Provide the (x, y) coordinate of the cell's center where the given text is located.  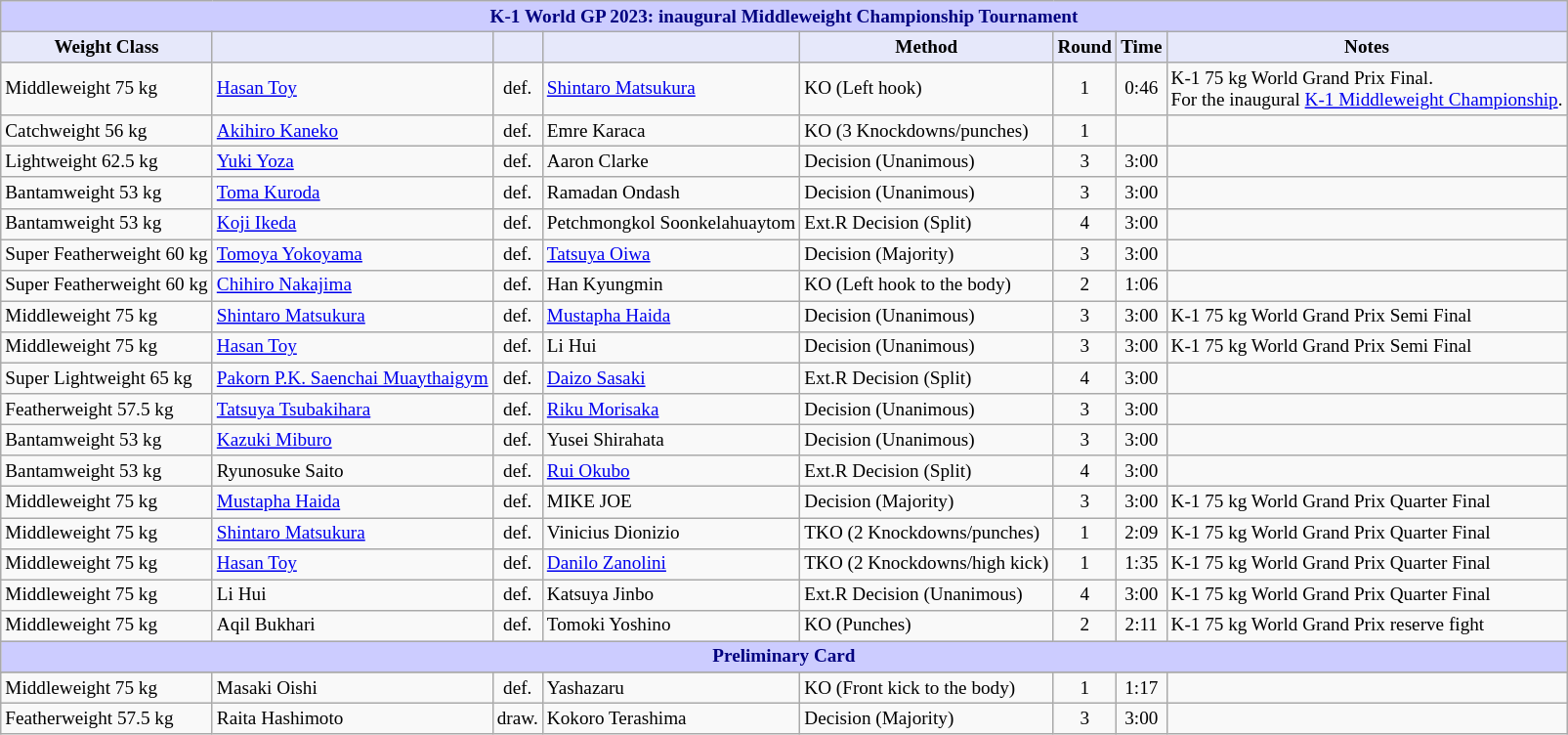
Masaki Oishi (352, 688)
Ext.R Decision (Unanimous) (926, 595)
KO (Front kick to the body) (926, 688)
Rui Okubo (670, 471)
Emre Karaca (670, 131)
Tatsuya Tsubakihara (352, 410)
1:06 (1141, 285)
KO (Left hook) (926, 89)
Ramadan Ondash (670, 193)
Lightweight 62.5 kg (107, 162)
Method (926, 47)
Kokoro Terashima (670, 718)
Petchmongkol Soonkelahuaytom (670, 224)
Aaron Clarke (670, 162)
Time (1141, 47)
Katsuya Jinbo (670, 595)
Super Lightweight 65 kg (107, 378)
Han Kyungmin (670, 285)
2:09 (1141, 533)
Toma Kuroda (352, 193)
Yashazaru (670, 688)
1:17 (1141, 688)
Catchweight 56 kg (107, 131)
K-1 World GP 2023: inaugural Middleweight Championship Tournament (784, 17)
0:46 (1141, 89)
Notes (1367, 47)
Aqil Bukhari (352, 626)
K-1 75 kg World Grand Prix reserve fight (1367, 626)
K-1 75 kg World Grand Prix Final.For the inaugural K-1 Middleweight Championship. (1367, 89)
Vinicius Dionizio (670, 533)
Weight Class (107, 47)
KO (Punches) (926, 626)
TKO (2 Knockdowns/punches) (926, 533)
Pakorn P.K. Saenchai Muaythaigym (352, 378)
1:35 (1141, 564)
Riku Morisaka (670, 410)
Daizo Sasaki (670, 378)
Ryunosuke Saito (352, 471)
MIKE JOE (670, 502)
Koji Ikeda (352, 224)
Tomoki Yoshino (670, 626)
Yuki Yoza (352, 162)
Round (1084, 47)
draw. (518, 718)
TKO (2 Knockdowns/high kick) (926, 564)
KO (3 Knockdowns/punches) (926, 131)
Preliminary Card (784, 657)
2:11 (1141, 626)
Tatsuya Oiwa (670, 255)
KO (Left hook to the body) (926, 285)
Yusei Shirahata (670, 440)
Tomoya Yokoyama (352, 255)
Raita Hashimoto (352, 718)
Danilo Zanolini (670, 564)
Chihiro Nakajima (352, 285)
Kazuki Miburo (352, 440)
Akihiro Kaneko (352, 131)
